Determine the (x, y) coordinate at the center of the cell enclosing the given text.  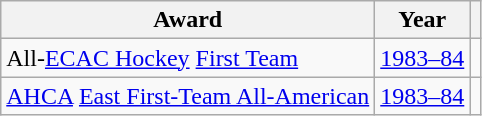
All-ECAC Hockey First Team (188, 58)
Award (188, 20)
AHCA East First-Team All-American (188, 96)
Year (422, 20)
